Pinpoint the cell where the given text exists, returning its [X, Y] midpoint coordinate. 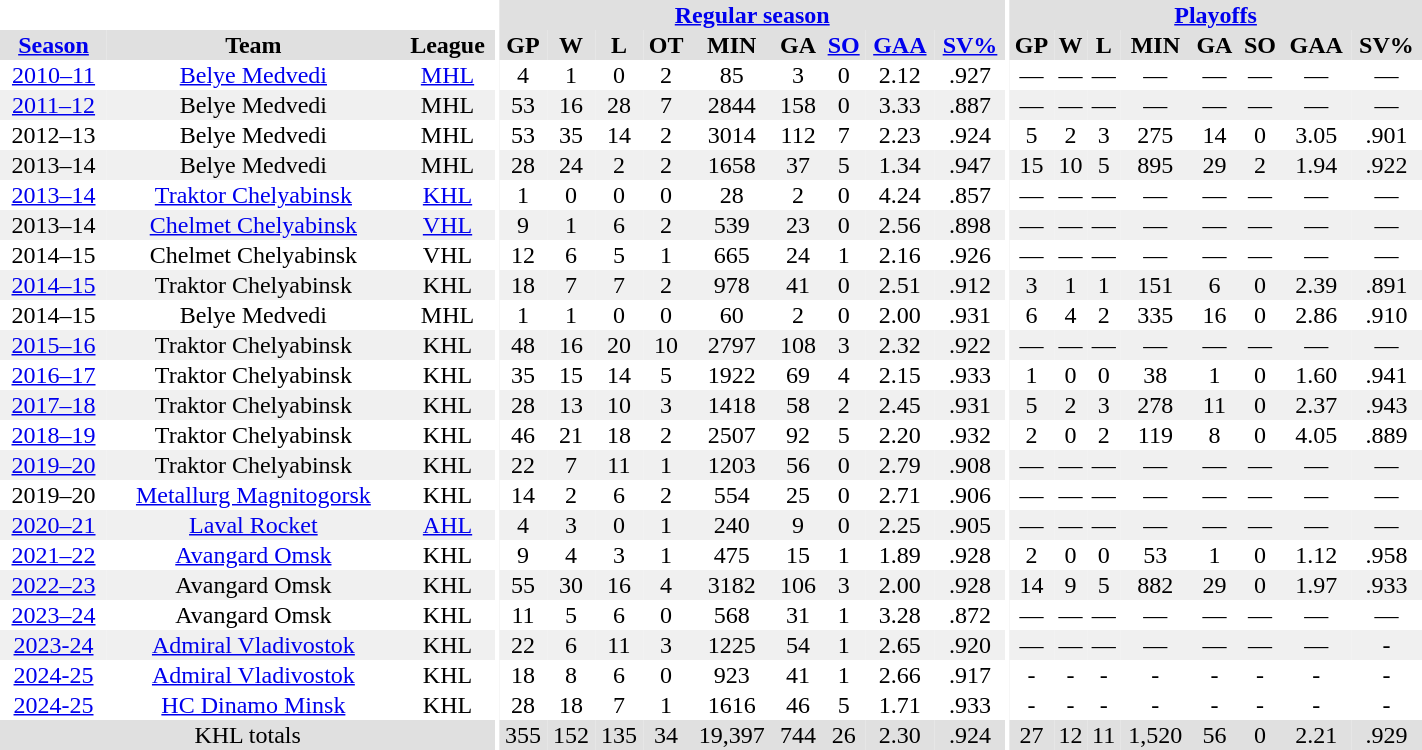
923 [732, 675]
554 [732, 495]
1.12 [1316, 555]
2.45 [900, 405]
2018–19 [54, 435]
2.15 [900, 375]
2012–13 [54, 135]
539 [732, 225]
.947 [970, 165]
Regular season [752, 15]
37 [798, 165]
.920 [970, 645]
Season [54, 45]
2797 [732, 345]
2016–17 [54, 375]
355 [523, 735]
1658 [732, 165]
4.05 [1316, 435]
2.66 [900, 675]
2022–23 [54, 585]
85 [732, 75]
2020–21 [54, 525]
1225 [732, 645]
2.12 [900, 75]
106 [798, 585]
.941 [1386, 375]
108 [798, 345]
.887 [970, 105]
1418 [732, 405]
.901 [1386, 135]
2.79 [900, 465]
Laval Rocket [254, 525]
2.21 [1316, 735]
3014 [732, 135]
2.32 [900, 345]
38 [1155, 375]
1.89 [900, 555]
.857 [970, 195]
2021–22 [54, 555]
19,397 [732, 735]
League [448, 45]
2.37 [1316, 405]
278 [1155, 405]
20 [619, 345]
119 [1155, 435]
1,520 [1155, 735]
92 [798, 435]
2.20 [900, 435]
.958 [1386, 555]
2.65 [900, 645]
2017–18 [54, 405]
2844 [732, 105]
OT [666, 45]
112 [798, 135]
1922 [732, 375]
2.86 [1316, 315]
240 [732, 525]
2.39 [1316, 285]
275 [1155, 135]
2.56 [900, 225]
2023–24 [54, 615]
2023-24 [54, 645]
Metallurg Magnitogorsk [254, 495]
23 [798, 225]
Playoffs [1216, 15]
.891 [1386, 285]
2010–11 [54, 75]
2.16 [900, 255]
1.34 [900, 165]
27 [1032, 735]
30 [571, 585]
69 [798, 375]
.912 [970, 285]
.898 [970, 225]
.908 [970, 465]
1.97 [1316, 585]
AHL [448, 525]
26 [844, 735]
58 [798, 405]
2.25 [900, 525]
151 [1155, 285]
135 [619, 735]
665 [732, 255]
KHL totals [248, 735]
.943 [1386, 405]
475 [732, 555]
54 [798, 645]
2507 [732, 435]
.906 [970, 495]
1203 [732, 465]
3.05 [1316, 135]
158 [798, 105]
.929 [1386, 735]
25 [798, 495]
2011–12 [54, 105]
HC Dinamo Minsk [254, 705]
60 [732, 315]
1.71 [900, 705]
1.94 [1316, 165]
744 [798, 735]
.889 [1386, 435]
2.71 [900, 495]
4.24 [900, 195]
152 [571, 735]
.905 [970, 525]
895 [1155, 165]
1616 [732, 705]
882 [1155, 585]
2.51 [900, 285]
.917 [970, 675]
.927 [970, 75]
Team [254, 45]
.910 [1386, 315]
21 [571, 435]
978 [732, 285]
3.33 [900, 105]
568 [732, 615]
.932 [970, 435]
13 [571, 405]
.872 [970, 615]
55 [523, 585]
3.28 [900, 615]
1.60 [1316, 375]
335 [1155, 315]
34 [666, 735]
2.30 [900, 735]
2015–16 [54, 345]
2.23 [900, 135]
3182 [732, 585]
31 [798, 615]
.926 [970, 255]
48 [523, 345]
